Scan for the cell matching the given text and deliver its (X, Y) coordinate at center. 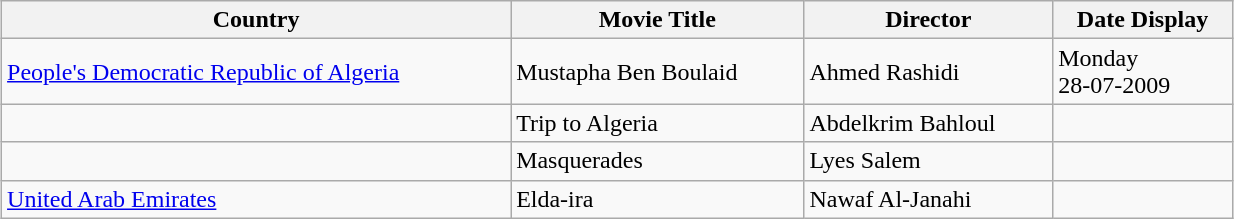
Abdelkrim Bahloul (928, 123)
Ahmed Rashidi (928, 72)
Masquerades (658, 161)
Trip to Algeria (658, 123)
Date Display (1143, 20)
Nawaf Al-Janahi (928, 199)
Director (928, 20)
United Arab Emirates (256, 199)
People's Democratic Republic of Algeria (256, 72)
Monday28-07-2009 (1143, 72)
Country (256, 20)
Mustapha Ben Boulaid (658, 72)
Elda-ira (658, 199)
Movie Title (658, 20)
Lyes Salem (928, 161)
